Provide the (X, Y) coordinate of the cell's center where the given text is located.  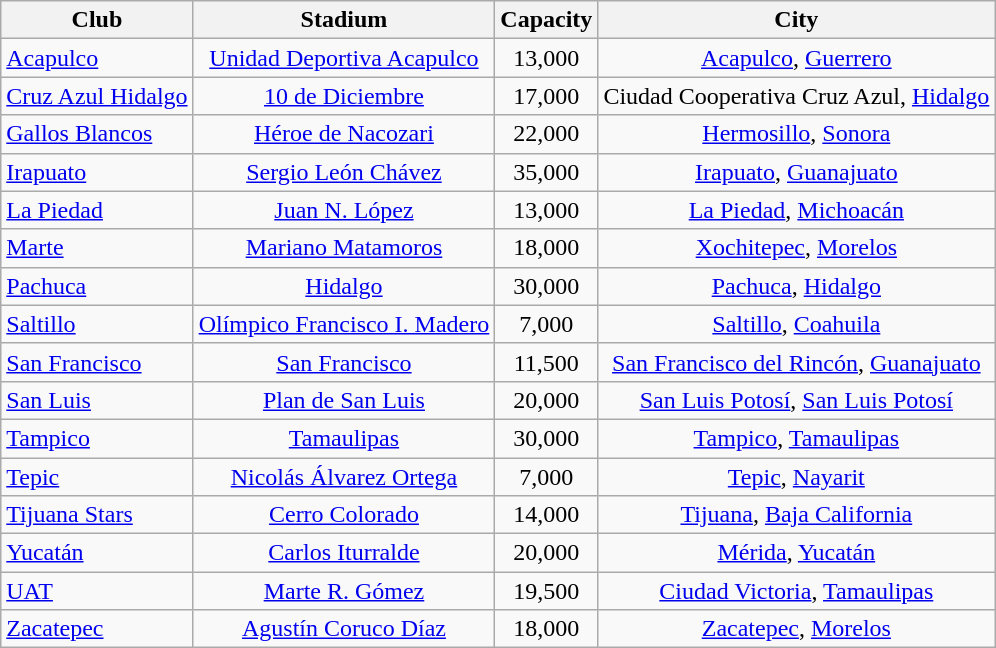
Acapulco (97, 58)
Zacatepec, Morelos (796, 629)
Ciudad Victoria, Tamaulipas (796, 591)
Hermosillo, Sonora (796, 134)
19,500 (546, 591)
35,000 (546, 172)
Mariano Matamoros (344, 248)
Juan N. López (344, 210)
Acapulco, Guerrero (796, 58)
Tijuana, Baja California (796, 515)
Zacatepec (97, 629)
Pachuca (97, 286)
San Luis (97, 400)
City (796, 20)
Saltillo (97, 324)
La Piedad (97, 210)
Pachuca, Hidalgo (796, 286)
10 de Diciembre (344, 96)
Plan de San Luis (344, 400)
Irapuato (97, 172)
Tampico (97, 438)
Marte R. Gómez (344, 591)
Hidalgo (344, 286)
14,000 (546, 515)
Club (97, 20)
22,000 (546, 134)
Tepic, Nayarit (796, 477)
Marte (97, 248)
Olímpico Francisco I. Madero (344, 324)
Héroe de Nacozari (344, 134)
Tamaulipas (344, 438)
Xochitepec, Morelos (796, 248)
Tampico, Tamaulipas (796, 438)
Unidad Deportiva Acapulco (344, 58)
Mérida, Yucatán (796, 553)
17,000 (546, 96)
Cruz Azul Hidalgo (97, 96)
11,500 (546, 362)
Yucatán (97, 553)
Saltillo, Coahuila (796, 324)
Nicolás Álvarez Ortega (344, 477)
Irapuato, Guanajuato (796, 172)
Stadium (344, 20)
Sergio León Chávez (344, 172)
Agustín Coruco Díaz (344, 629)
Tijuana Stars (97, 515)
San Francisco del Rincón, Guanajuato (796, 362)
La Piedad, Michoacán (796, 210)
Carlos Iturralde (344, 553)
Cerro Colorado (344, 515)
Capacity (546, 20)
Gallos Blancos (97, 134)
San Luis Potosí, San Luis Potosí (796, 400)
Ciudad Cooperativa Cruz Azul, Hidalgo (796, 96)
UAT (97, 591)
Tepic (97, 477)
